Capture the cell that displays the provided text and extract its [X, Y] central coordinate. 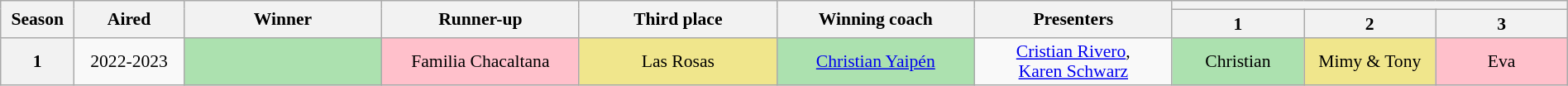
Season [38, 19]
2022-2023 [129, 61]
Christian Yaipén [875, 61]
Mimy & Tony [1370, 61]
Christian [1237, 61]
2 [1370, 23]
Runner-up [480, 19]
Eva [1502, 61]
3 [1502, 23]
Aired [129, 19]
Third place [678, 19]
Winning coach [875, 19]
Cristian Rivero,Karen Schwarz [1073, 61]
Winner [283, 19]
Familia Chacaltana [480, 61]
Presenters [1073, 19]
Las Rosas [678, 61]
